Output the (X, Y) coordinate of the center of the cell containing the given text.  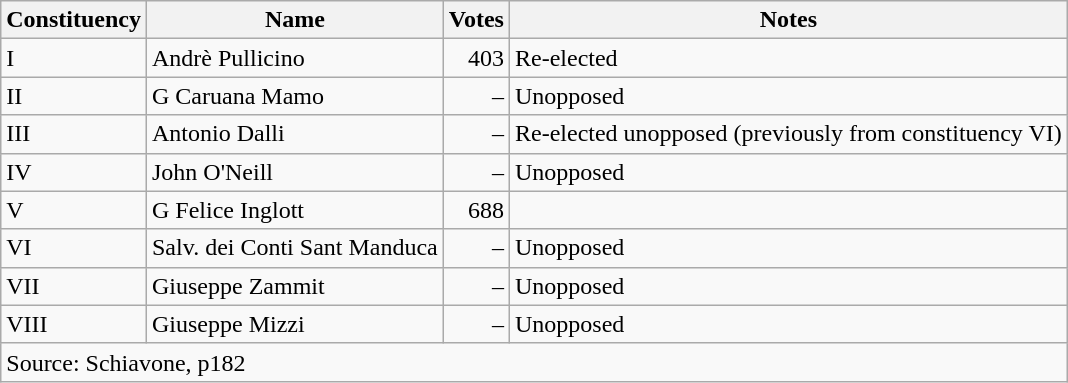
Giuseppe Zammit (294, 286)
Antonio Dalli (294, 134)
John O'Neill (294, 172)
Andrè Pullicino (294, 58)
Notes (788, 20)
I (74, 58)
688 (476, 210)
G Felice Inglott (294, 210)
VI (74, 248)
Re-elected (788, 58)
403 (476, 58)
Source: Schiavone, p182 (534, 362)
II (74, 96)
Constituency (74, 20)
G Caruana Mamo (294, 96)
Salv. dei Conti Sant Manduca (294, 248)
Votes (476, 20)
VII (74, 286)
Re-elected unopposed (previously from constituency VI) (788, 134)
V (74, 210)
IV (74, 172)
III (74, 134)
VIII (74, 324)
Giuseppe Mizzi (294, 324)
Name (294, 20)
